Locate the cell with the specified text and output its [x, y] center coordinate. 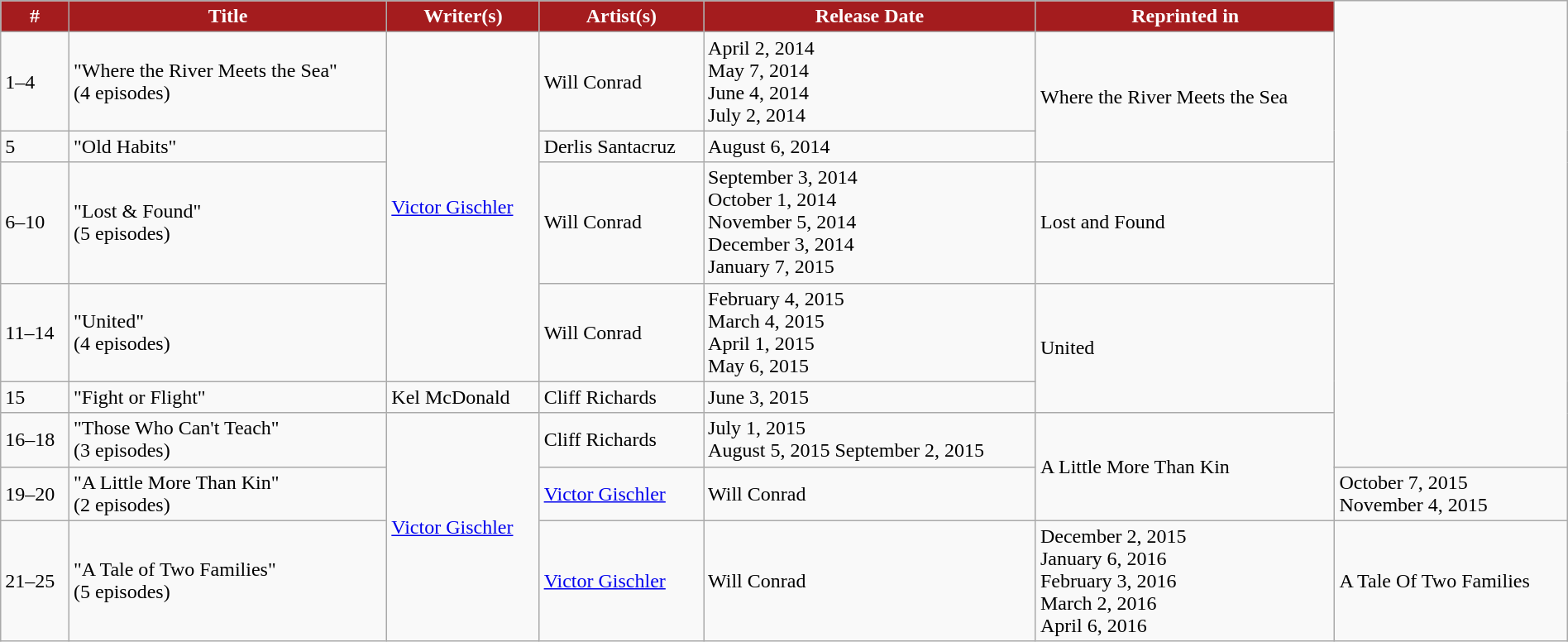
April 2, 2014May 7, 2014June 4, 2014July 2, 2014 [870, 81]
September 3, 2014October 1, 2014November 5, 2014December 3, 2014January 7, 2015 [870, 223]
Lost and Found [1184, 223]
Where the River Meets the Sea [1184, 98]
"A Tale of Two Families"(5 episodes) [228, 581]
February 4, 2015March 4, 2015April 1, 2015May 6, 2015 [870, 333]
June 3, 2015 [870, 397]
United [1184, 347]
"Lost & Found"(5 episodes) [228, 223]
A Tale Of Two Families [1451, 581]
# [35, 17]
21–25 [35, 581]
Release Date [870, 17]
Kel McDonald [463, 397]
A Little More Than Kin [1184, 467]
16–18 [35, 440]
Artist(s) [621, 17]
Writer(s) [463, 17]
1–4 [35, 81]
15 [35, 397]
11–14 [35, 333]
"Fight or Flight" [228, 397]
"A Little More Than Kin"(2 episodes) [228, 493]
July 1, 2015August 5, 2015 September 2, 2015 [870, 440]
"Where the River Meets the Sea"(4 episodes) [228, 81]
5 [35, 146]
Reprinted in [1184, 17]
"Old Habits" [228, 146]
October 7, 2015November 4, 2015 [1451, 493]
"United"(4 episodes) [228, 333]
6–10 [35, 223]
"Those Who Can't Teach"(3 episodes) [228, 440]
December 2, 2015January 6, 2016February 3, 2016March 2, 2016April 6, 2016 [1184, 581]
August 6, 2014 [870, 146]
19–20 [35, 493]
Title [228, 17]
Derlis Santacruz [621, 146]
